Pinpoint the cell where the given text exists, returning its (X, Y) midpoint coordinate. 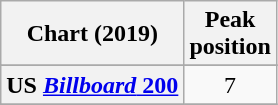
US Billboard 200 (92, 85)
Chart (2019) (92, 34)
7 (230, 85)
Peakposition (230, 34)
